Search for the cell housing the specified text and yield its [X, Y] center coordinate. 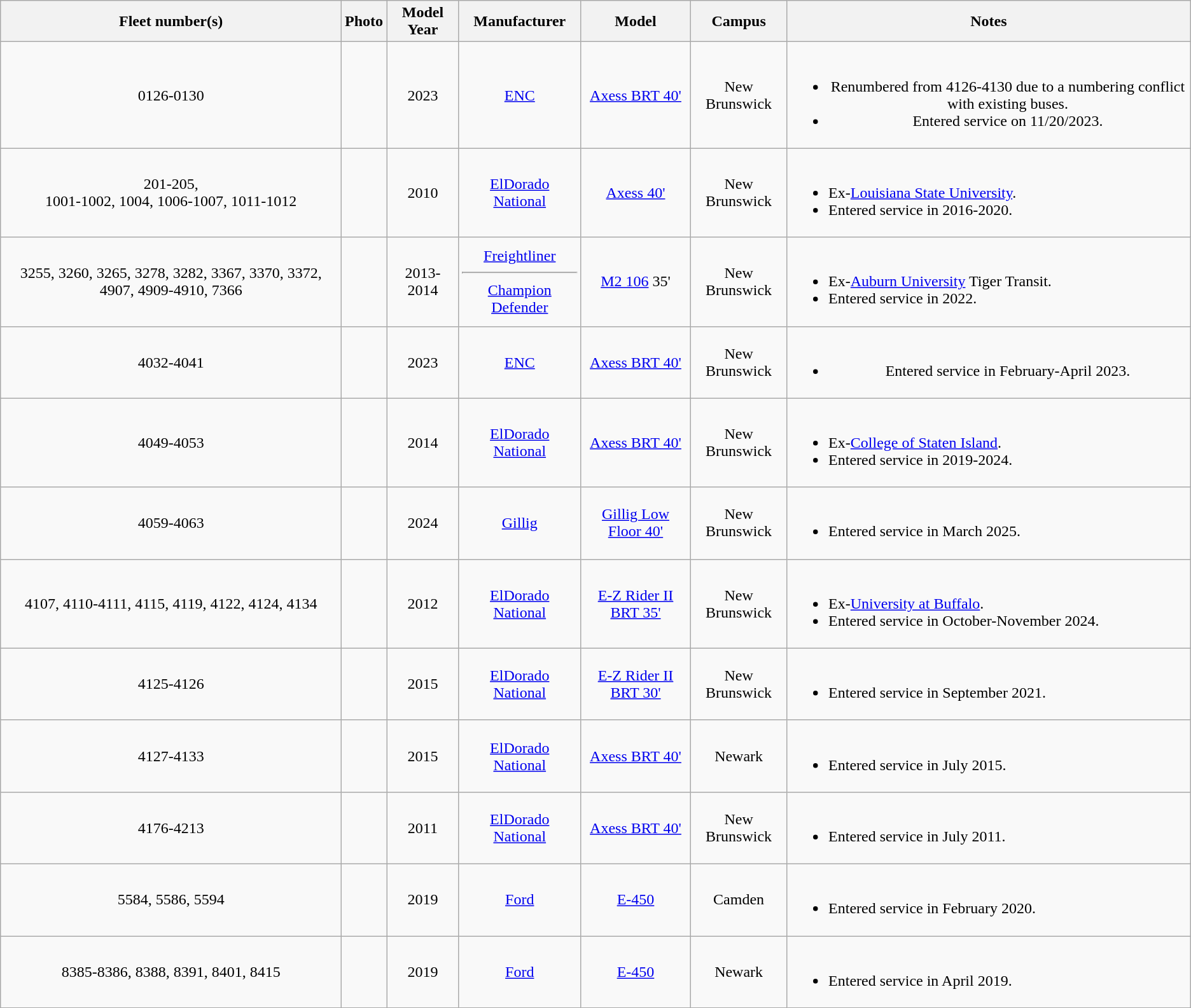
Ex-College of Staten Island.Entered service in 2019-2024. [989, 443]
201-205,1001-1002, 1004, 1006-1007, 1011-1012 [171, 193]
3255, 3260, 3265, 3278, 3282, 3367, 3370, 3372, 4907, 4909-4910, 7366 [171, 282]
4032-4041 [171, 362]
Entered service in September 2021. [989, 684]
4125-4126 [171, 684]
2010 [423, 193]
4127-4133 [171, 756]
Ex-Auburn University Tiger Transit.Entered service in 2022. [989, 282]
FreightlinerChampion Defender [519, 282]
E-Z Rider II BRT 30' [635, 684]
5584, 5586, 5594 [171, 899]
M2 106 35' [635, 282]
Entered service in July 2011. [989, 828]
8385-8386, 8388, 8391, 8401, 8415 [171, 972]
Ex-University at Buffalo.Entered service in October-November 2024. [989, 604]
2011 [423, 828]
4107, 4110-4111, 4115, 4119, 4122, 4124, 4134 [171, 604]
E-Z Rider II BRT 35' [635, 604]
Manufacturer [519, 22]
Entered service in April 2019. [989, 972]
Camden [739, 899]
Model [635, 22]
Gillig [519, 523]
2012 [423, 604]
Gillig Low Floor 40' [635, 523]
2013-2014 [423, 282]
4059-4063 [171, 523]
Renumbered from 4126-4130 due to a numbering conflict with existing buses.Entered service on 11/20/2023. [989, 95]
Model Year [423, 22]
Entered service in July 2015. [989, 756]
Campus [739, 22]
Entered service in February 2020. [989, 899]
2014 [423, 443]
4176-4213 [171, 828]
Ex-Louisiana State University.Entered service in 2016-2020. [989, 193]
4049-4053 [171, 443]
Fleet number(s) [171, 22]
2024 [423, 523]
Notes [989, 22]
Entered service in March 2025. [989, 523]
Axess 40' [635, 193]
Entered service in February-April 2023. [989, 362]
0126-0130 [171, 95]
Photo [364, 22]
